Detect which cell encompasses the target text, then output its [X, Y] center coordinate. 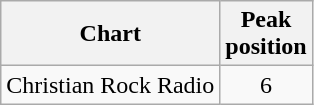
Peakposition [266, 34]
Chart [110, 34]
6 [266, 85]
Christian Rock Radio [110, 85]
